Provide the (x, y) coordinate of the cell's center where the given text is located.  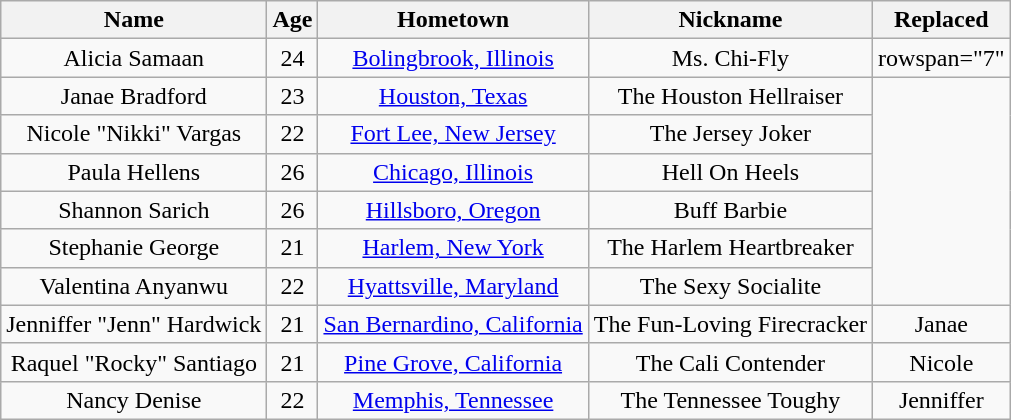
24 (292, 58)
Jenniffer "Jenn" Hardwick (134, 324)
Paula Hellens (134, 172)
23 (292, 96)
Janae Bradford (134, 96)
The Cali Contender (730, 362)
Alicia Samaan (134, 58)
The Harlem Heartbreaker (730, 248)
rowspan="7" (942, 58)
Shannon Sarich (134, 210)
Pine Grove, California (453, 362)
Buff Barbie (730, 210)
Hyattsville, Maryland (453, 286)
Bolingbrook, Illinois (453, 58)
Janae (942, 324)
Ms. Chi-Fly (730, 58)
Harlem, New York (453, 248)
Fort Lee, New Jersey (453, 134)
Hillsboro, Oregon (453, 210)
Name (134, 20)
The Fun-Loving Firecracker (730, 324)
Memphis, Tennessee (453, 400)
Chicago, Illinois (453, 172)
Raquel "Rocky" Santiago (134, 362)
Nicole (942, 362)
The Houston Hellraiser (730, 96)
Age (292, 20)
The Jersey Joker (730, 134)
Hometown (453, 20)
San Bernardino, California (453, 324)
Valentina Anyanwu (134, 286)
Jenniffer (942, 400)
Houston, Texas (453, 96)
Nicole "Nikki" Vargas (134, 134)
Hell On Heels (730, 172)
The Sexy Socialite (730, 286)
Nickname (730, 20)
Stephanie George (134, 248)
Nancy Denise (134, 400)
Replaced (942, 20)
The Tennessee Toughy (730, 400)
